Extract the (X, Y) coordinate from the center of the cell holding the provided text.  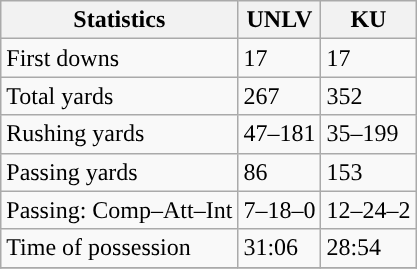
7–18–0 (280, 210)
UNLV (280, 20)
Passing yards (120, 172)
47–181 (280, 134)
28:54 (368, 248)
Statistics (120, 20)
153 (368, 172)
267 (280, 96)
KU (368, 20)
Total yards (120, 96)
35–199 (368, 134)
31:06 (280, 248)
12–24–2 (368, 210)
Time of possession (120, 248)
First downs (120, 58)
352 (368, 96)
Rushing yards (120, 134)
86 (280, 172)
Passing: Comp–Att–Int (120, 210)
